Identify which cell holds the provided text, then report its (X, Y) central coordinate. 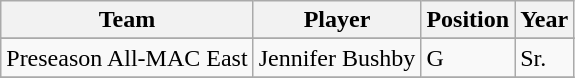
Year (544, 20)
Jennifer Bushby (337, 58)
Preseason All-MAC East (127, 58)
Team (127, 20)
Position (468, 20)
Sr. (544, 58)
G (468, 58)
Player (337, 20)
